Scan for the cell matching the given text and deliver its [x, y] coordinate at center. 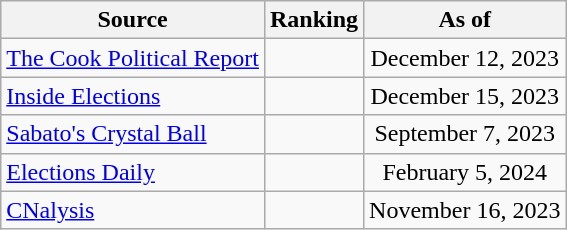
November 16, 2023 [465, 210]
Sabato's Crystal Ball [133, 134]
As of [465, 20]
February 5, 2024 [465, 172]
Ranking [314, 20]
The Cook Political Report [133, 58]
December 12, 2023 [465, 58]
Elections Daily [133, 172]
December 15, 2023 [465, 96]
Inside Elections [133, 96]
September 7, 2023 [465, 134]
Source [133, 20]
CNalysis [133, 210]
